Capture the cell that displays the provided text and extract its [X, Y] central coordinate. 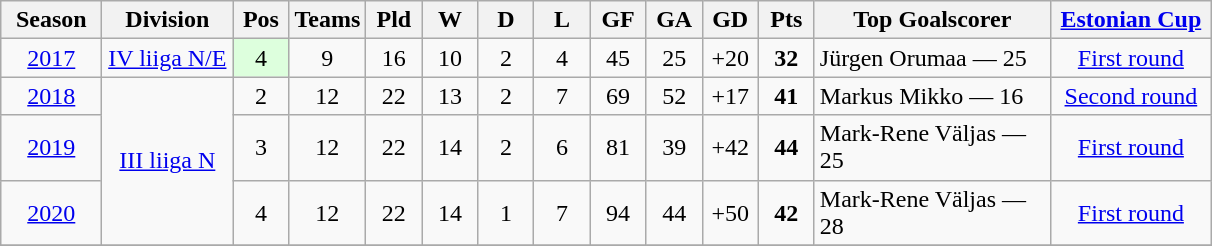
6 [562, 148]
Pos [261, 20]
Division [168, 20]
81 [618, 148]
W [450, 20]
Pts [786, 20]
Estonian Cup [1130, 20]
13 [450, 96]
32 [786, 58]
10 [450, 58]
+50 [730, 212]
2020 [52, 212]
25 [674, 58]
D [506, 20]
41 [786, 96]
Season [52, 20]
1 [506, 212]
IV liiga N/E [168, 58]
39 [674, 148]
16 [394, 58]
2017 [52, 58]
Mark-Rene Väljas — 28 [932, 212]
Jürgen Orumaa — 25 [932, 58]
2019 [52, 148]
+42 [730, 148]
Top Goalscorer [932, 20]
+17 [730, 96]
GD [730, 20]
Pld [394, 20]
94 [618, 212]
GA [674, 20]
+20 [730, 58]
69 [618, 96]
9 [328, 58]
Teams [328, 20]
3 [261, 148]
Second round [1130, 96]
42 [786, 212]
Mark-Rene Väljas — 25 [932, 148]
45 [618, 58]
Markus Mikko — 16 [932, 96]
III liiga N [168, 161]
2018 [52, 96]
52 [674, 96]
GF [618, 20]
L [562, 20]
